Scan for the cell matching the given text and deliver its (x, y) coordinate at center. 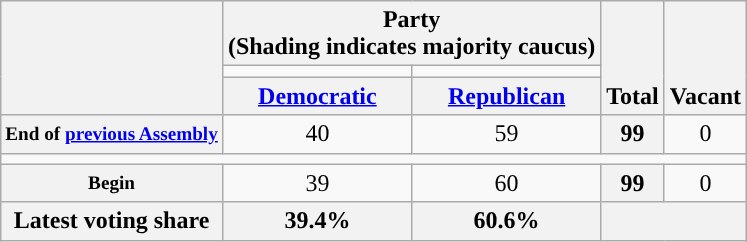
39.4% (317, 221)
60 (506, 183)
Party (Shading indicates majority caucus) (411, 34)
60.6% (506, 221)
Latest voting share (112, 221)
End of previous Assembly (112, 134)
Republican (506, 96)
Democratic (317, 96)
59 (506, 134)
Total (633, 58)
40 (317, 134)
39 (317, 183)
Vacant (705, 58)
Begin (112, 183)
